For the text-containing cell, return its midpoint in [X, Y] coordinate format. 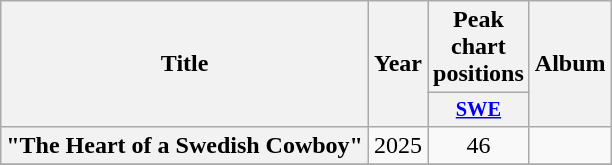
2025 [398, 145]
Peak chart positions [479, 47]
46 [479, 145]
SWE [479, 110]
Year [398, 64]
Title [185, 64]
Album [570, 64]
"The Heart of a Swedish Cowboy" [185, 145]
